Extract the [X, Y] coordinate from the center of the cell holding the provided text.  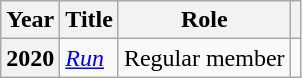
2020 [30, 58]
Year [30, 20]
Role [204, 20]
Regular member [204, 58]
Run [90, 58]
Title [90, 20]
